Scan for the cell matching the given text and deliver its (x, y) coordinate at center. 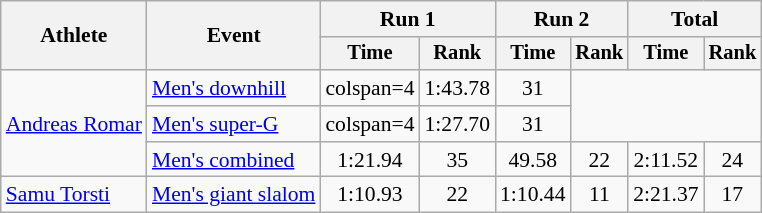
1:10.93 (370, 195)
Men's super-G (234, 124)
1:27.70 (458, 124)
17 (733, 195)
Athlete (74, 36)
Samu Torsti (74, 195)
Total (694, 19)
49.58 (532, 160)
Event (234, 36)
1:10.44 (532, 195)
2:21.37 (666, 195)
1:43.78 (458, 88)
Men's combined (234, 160)
Men's giant slalom (234, 195)
11 (599, 195)
Men's downhill (234, 88)
24 (733, 160)
1:21.94 (370, 160)
Andreas Romar (74, 124)
2:11.52 (666, 160)
Run 2 (562, 19)
35 (458, 160)
Run 1 (408, 19)
